Return the (X, Y) coordinate for the center point of the cell that contains the specified text.  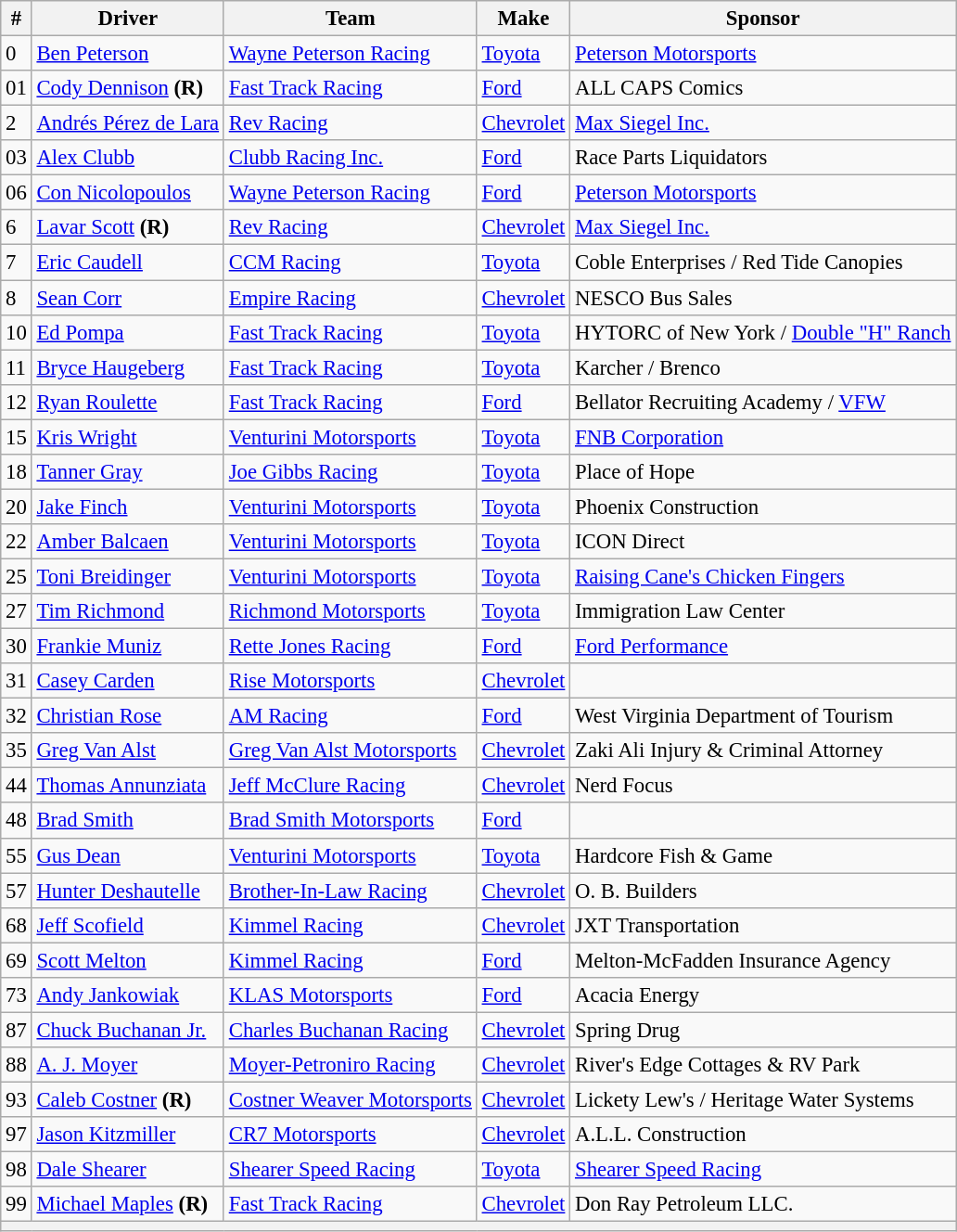
Acacia Energy (763, 995)
West Virginia Department of Tourism (763, 716)
Race Parts Liquidators (763, 158)
Ben Peterson (128, 54)
Sponsor (763, 19)
88 (17, 1065)
ALL CAPS Comics (763, 88)
Karcher / Brenco (763, 367)
Moyer-Petroniro Racing (351, 1065)
Jake Finch (128, 507)
Immigration Law Center (763, 611)
Scott Melton (128, 960)
Joe Gibbs Racing (351, 472)
Gus Dean (128, 855)
0 (17, 54)
18 (17, 472)
6 (17, 227)
35 (17, 751)
Brother-In-Law Racing (351, 891)
Lavar Scott (R) (128, 227)
Ryan Roulette (128, 402)
44 (17, 786)
Thomas Annunziata (128, 786)
2 (17, 123)
Brad Smith Motorsports (351, 821)
93 (17, 1099)
Charles Buchanan Racing (351, 1030)
Melton-McFadden Insurance Agency (763, 960)
31 (17, 681)
AM Racing (351, 716)
Con Nicolopoulos (128, 193)
Amber Balcaen (128, 542)
Christian Rose (128, 716)
Clubb Racing Inc. (351, 158)
98 (17, 1170)
Jason Kitzmiller (128, 1135)
A. J. Moyer (128, 1065)
Andy Jankowiak (128, 995)
Bryce Haugeberg (128, 367)
Nerd Focus (763, 786)
Andrés Pérez de Lara (128, 123)
Place of Hope (763, 472)
Alex Clubb (128, 158)
ICON Direct (763, 542)
55 (17, 855)
06 (17, 193)
# (17, 19)
48 (17, 821)
Frankie Muniz (128, 647)
Bellator Recruiting Academy / VFW (763, 402)
99 (17, 1204)
57 (17, 891)
Rette Jones Racing (351, 647)
32 (17, 716)
Casey Carden (128, 681)
10 (17, 332)
20 (17, 507)
Dale Shearer (128, 1170)
Michael Maples (R) (128, 1204)
Caleb Costner (R) (128, 1099)
Tim Richmond (128, 611)
87 (17, 1030)
Empire Racing (351, 298)
Costner Weaver Motorsports (351, 1099)
Hardcore Fish & Game (763, 855)
Lickety Lew's / Heritage Water Systems (763, 1099)
Eric Caudell (128, 263)
CCM Racing (351, 263)
25 (17, 576)
River's Edge Cottages & RV Park (763, 1065)
73 (17, 995)
Kris Wright (128, 437)
22 (17, 542)
Richmond Motorsports (351, 611)
Chuck Buchanan Jr. (128, 1030)
Driver (128, 19)
Ford Performance (763, 647)
Jeff McClure Racing (351, 786)
68 (17, 925)
NESCO Bus Sales (763, 298)
30 (17, 647)
Brad Smith (128, 821)
Rise Motorsports (351, 681)
JXT Transportation (763, 925)
Tanner Gray (128, 472)
Team (351, 19)
CR7 Motorsports (351, 1135)
8 (17, 298)
A.L.L. Construction (763, 1135)
11 (17, 367)
Greg Van Alst (128, 751)
03 (17, 158)
97 (17, 1135)
HYTORC of New York / Double "H" Ranch (763, 332)
Zaki Ali Injury & Criminal Attorney (763, 751)
Raising Cane's Chicken Fingers (763, 576)
Coble Enterprises / Red Tide Canopies (763, 263)
Toni Breidinger (128, 576)
69 (17, 960)
Greg Van Alst Motorsports (351, 751)
01 (17, 88)
KLAS Motorsports (351, 995)
Sean Corr (128, 298)
Ed Pompa (128, 332)
7 (17, 263)
Jeff Scofield (128, 925)
15 (17, 437)
Make (523, 19)
Don Ray Petroleum LLC. (763, 1204)
Phoenix Construction (763, 507)
12 (17, 402)
O. B. Builders (763, 891)
FNB Corporation (763, 437)
Cody Dennison (R) (128, 88)
Spring Drug (763, 1030)
27 (17, 611)
Hunter Deshautelle (128, 891)
